Capture the cell that displays the provided text and extract its (x, y) central coordinate. 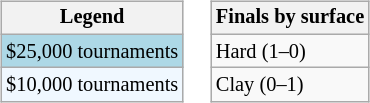
Finals by surface (290, 18)
Legend (92, 18)
Hard (1–0) (290, 51)
Clay (0–1) (290, 85)
$25,000 tournaments (92, 51)
$10,000 tournaments (92, 85)
